Return (X, Y) of the center of cell containing provided text 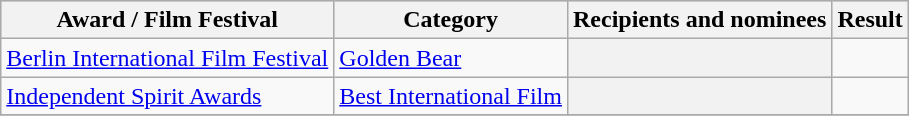
Best International Film (451, 96)
Result (870, 20)
Golden Bear (451, 58)
Recipients and nominees (699, 20)
Award / Film Festival (168, 20)
Berlin International Film Festival (168, 58)
Independent Spirit Awards (168, 96)
Category (451, 20)
